Return the (x, y) coordinate for the center point of the cell that contains the specified text.  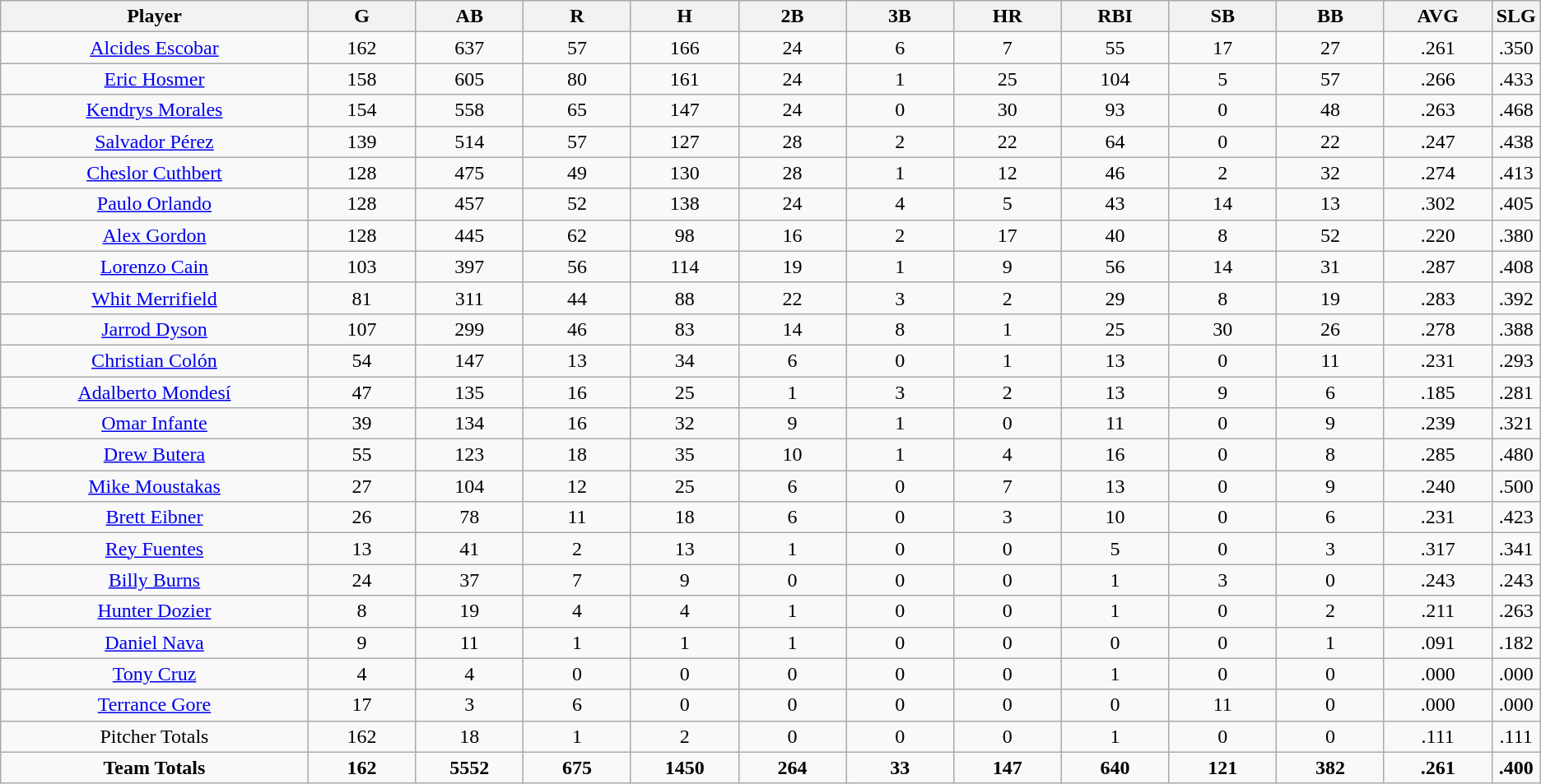
Paulo Orlando (155, 204)
G (362, 16)
Brett Eibner (155, 517)
121 (1223, 768)
Whit Merrifield (155, 298)
382 (1330, 768)
62 (578, 235)
.321 (1516, 424)
Drew Butera (155, 455)
98 (685, 235)
BB (1330, 16)
166 (685, 48)
Alex Gordon (155, 235)
Terrance Gore (155, 705)
.380 (1516, 235)
.182 (1516, 643)
Jarrod Dyson (155, 329)
54 (362, 360)
.287 (1437, 267)
161 (685, 79)
65 (578, 110)
88 (685, 298)
.317 (1437, 549)
HR (1008, 16)
640 (1115, 768)
475 (469, 173)
.266 (1437, 79)
.293 (1516, 360)
48 (1330, 110)
83 (685, 329)
.500 (1516, 486)
675 (578, 768)
64 (1115, 141)
264 (792, 768)
.220 (1437, 235)
.247 (1437, 141)
44 (578, 298)
34 (685, 360)
2B (792, 16)
3B (901, 16)
397 (469, 267)
80 (578, 79)
R (578, 16)
457 (469, 204)
81 (362, 298)
Omar Infante (155, 424)
47 (362, 392)
123 (469, 455)
130 (685, 173)
.400 (1516, 768)
311 (469, 298)
605 (469, 79)
31 (1330, 267)
SB (1223, 16)
.392 (1516, 298)
29 (1115, 298)
Rey Fuentes (155, 549)
558 (469, 110)
154 (362, 110)
114 (685, 267)
.091 (1437, 643)
39 (362, 424)
40 (1115, 235)
1450 (685, 768)
.283 (1437, 298)
AB (469, 16)
49 (578, 173)
.405 (1516, 204)
35 (685, 455)
Pitcher Totals (155, 736)
.408 (1516, 267)
637 (469, 48)
Eric Hosmer (155, 79)
Billy Burns (155, 580)
158 (362, 79)
.285 (1437, 455)
Lorenzo Cain (155, 267)
.350 (1516, 48)
139 (362, 141)
5552 (469, 768)
.433 (1516, 79)
78 (469, 517)
Hunter Dozier (155, 611)
138 (685, 204)
.341 (1516, 549)
.438 (1516, 141)
107 (362, 329)
Mike Moustakas (155, 486)
Player (155, 16)
33 (901, 768)
Daniel Nava (155, 643)
AVG (1437, 16)
.274 (1437, 173)
299 (469, 329)
.185 (1437, 392)
H (685, 16)
135 (469, 392)
.302 (1437, 204)
93 (1115, 110)
.281 (1516, 392)
Salvador Pérez (155, 141)
.423 (1516, 517)
SLG (1516, 16)
41 (469, 549)
.480 (1516, 455)
514 (469, 141)
.388 (1516, 329)
.278 (1437, 329)
.413 (1516, 173)
.468 (1516, 110)
Alcides Escobar (155, 48)
Tony Cruz (155, 674)
445 (469, 235)
134 (469, 424)
37 (469, 580)
Christian Colón (155, 360)
.239 (1437, 424)
.211 (1437, 611)
43 (1115, 204)
Adalberto Mondesí (155, 392)
103 (362, 267)
Kendrys Morales (155, 110)
.240 (1437, 486)
Team Totals (155, 768)
127 (685, 141)
RBI (1115, 16)
Cheslor Cuthbert (155, 173)
